Pinpoint the cell where the given text exists, returning its (x, y) midpoint coordinate. 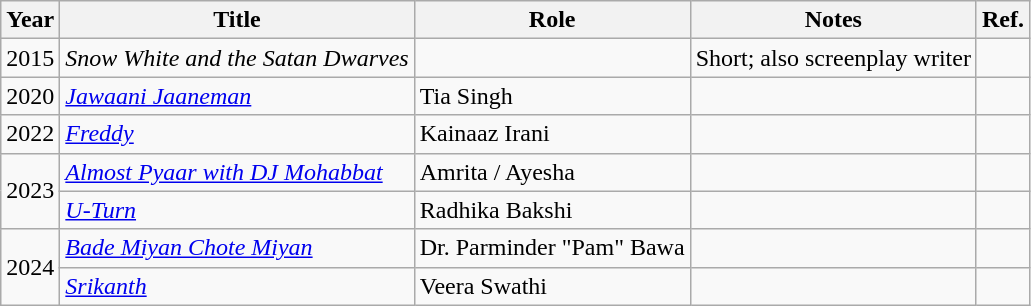
2020 (30, 96)
2023 (30, 191)
Snow White and the Satan Dwarves (237, 58)
Role (552, 20)
Srikanth (237, 286)
Ref. (1002, 20)
Almost Pyaar with DJ Mohabbat (237, 172)
Short; also screenplay writer (833, 58)
Jawaani Jaaneman (237, 96)
Amrita / Ayesha (552, 172)
2024 (30, 267)
Bade Miyan Chote Miyan (237, 248)
U-Turn (237, 210)
Tia Singh (552, 96)
Year (30, 20)
2022 (30, 134)
Veera Swathi (552, 286)
Freddy (237, 134)
Kainaaz Irani (552, 134)
Notes (833, 20)
Radhika Bakshi (552, 210)
Title (237, 20)
Dr. Parminder "Pam" Bawa (552, 248)
2015 (30, 58)
